Determine the (X, Y) coordinate at the center of the cell enclosing the given text.  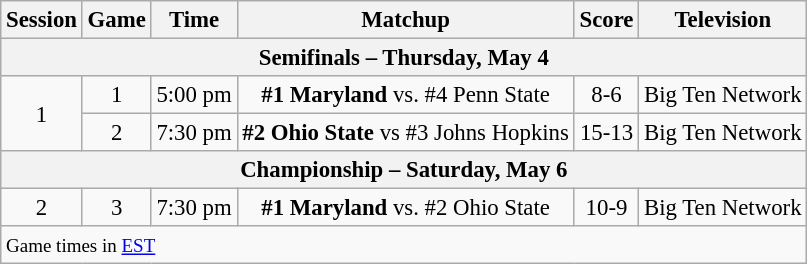
Score (606, 20)
Session (42, 20)
10-9 (606, 208)
Game times in EST (404, 245)
5:00 pm (194, 95)
#1 Maryland vs. #2 Ohio State (406, 208)
Championship – Saturday, May 6 (404, 170)
Game (116, 20)
8-6 (606, 95)
Television (723, 20)
Matchup (406, 20)
Semifinals – Thursday, May 4 (404, 58)
#1 Maryland vs. #4 Penn State (406, 95)
3 (116, 208)
15-13 (606, 133)
#2 Ohio State vs #3 Johns Hopkins (406, 133)
Time (194, 20)
